Identify which cell holds the provided text, then report its [x, y] central coordinate. 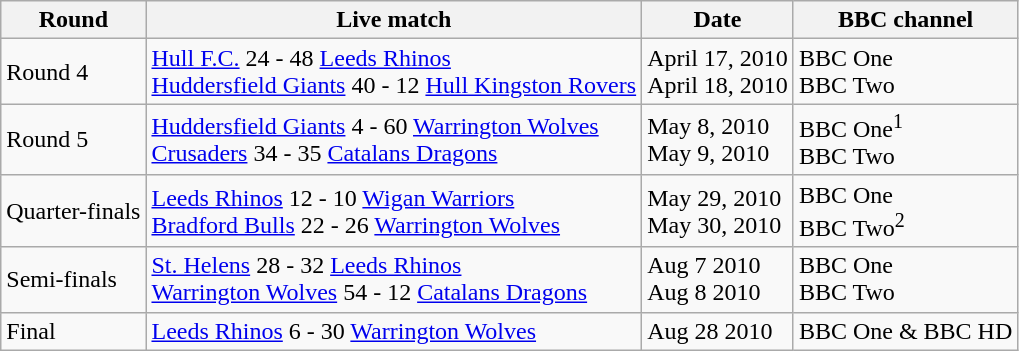
Semi-finals [74, 280]
BBC One1BBC Two [905, 140]
BBC channel [905, 20]
Quarter-finals [74, 211]
Round 4 [74, 72]
Round 5 [74, 140]
BBC One & BBC HD [905, 331]
Hull F.C. 24 - 48 Leeds RhinosHuddersfield Giants 40 - 12 Hull Kingston Rovers [394, 72]
Date [718, 20]
Aug 7 2010Aug 8 2010 [718, 280]
Live match [394, 20]
Huddersfield Giants 4 - 60 Warrington WolvesCrusaders 34 - 35 Catalans Dragons [394, 140]
Final [74, 331]
BBC OneBBC Two2 [905, 211]
May 8, 2010May 9, 2010 [718, 140]
Round [74, 20]
Leeds Rhinos 12 - 10 Wigan WarriorsBradford Bulls 22 - 26 Warrington Wolves [394, 211]
April 17, 2010April 18, 2010 [718, 72]
Aug 28 2010 [718, 331]
St. Helens 28 - 32 Leeds RhinosWarrington Wolves 54 - 12 Catalans Dragons [394, 280]
May 29, 2010May 30, 2010 [718, 211]
Leeds Rhinos 6 - 30 Warrington Wolves [394, 331]
